Locate the cell with the specified text and output its [X, Y] center coordinate. 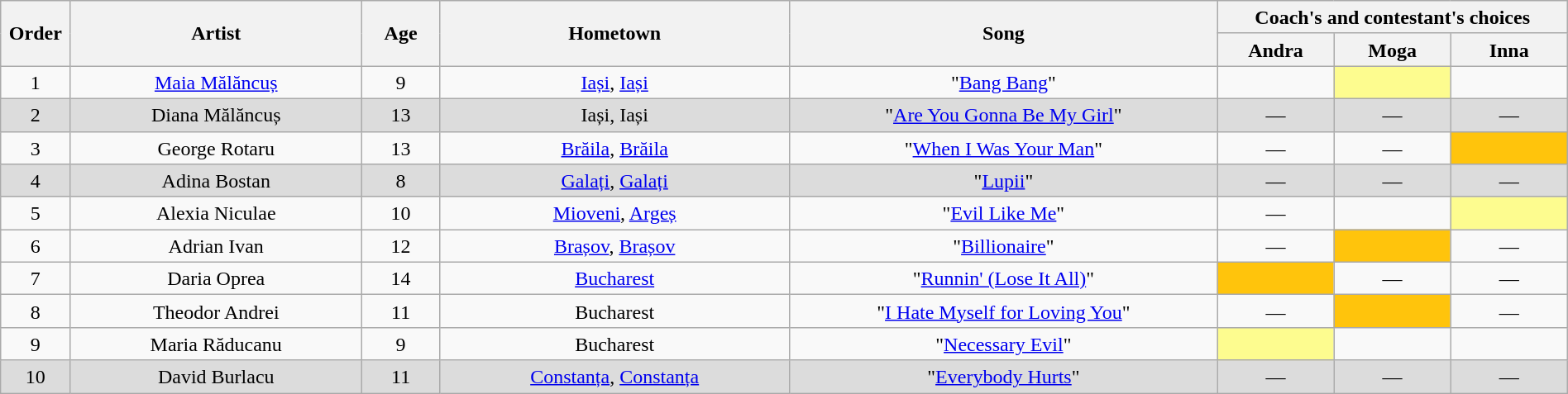
"Lupii" [1004, 181]
"Bang Bang" [1004, 83]
Alexia Niculae [217, 213]
7 [36, 278]
Artist [217, 33]
"Billionaire" [1004, 246]
3 [36, 148]
"Evil Like Me" [1004, 213]
"Are You Gonna Be My Girl" [1004, 115]
12 [401, 246]
1 [36, 83]
5 [36, 213]
"Runnin' (Lose It All)" [1004, 278]
George Rotaru [217, 148]
Maria Răducanu [217, 344]
2 [36, 115]
Andra [1275, 50]
Galați, Galați [615, 181]
Song [1004, 33]
David Burlacu [217, 377]
"Necessary Evil" [1004, 344]
Order [36, 33]
6 [36, 246]
"When I Was Your Man" [1004, 148]
Hometown [615, 33]
Inna [1508, 50]
Constanța, Constanța [615, 377]
Adrian Ivan [217, 246]
Diana Mălăncuș [217, 115]
Maia Mălăncuș [217, 83]
Moga [1393, 50]
Mioveni, Argeș [615, 213]
"Everybody Hurts" [1004, 377]
Theodor Andrei [217, 311]
Adina Bostan [217, 181]
"I Hate Myself for Loving You" [1004, 311]
Age [401, 33]
Brașov, Brașov [615, 246]
Coach's and contestant's choices [1393, 17]
14 [401, 278]
4 [36, 181]
Brăila, Brăila [615, 148]
Daria Oprea [217, 278]
